Detect which cell encompasses the target text, then output its (X, Y) center coordinate. 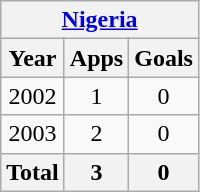
Total (33, 172)
2002 (33, 96)
3 (96, 172)
2 (96, 134)
Apps (96, 58)
Goals (164, 58)
Nigeria (100, 20)
Year (33, 58)
1 (96, 96)
2003 (33, 134)
